For the text-containing cell, return its midpoint in (X, Y) coordinate format. 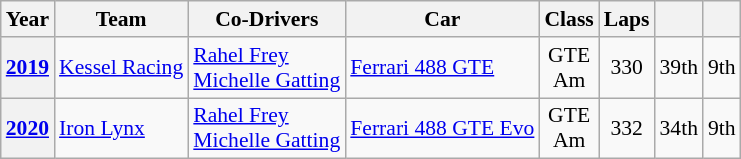
2019 (28, 68)
Kessel Racing (121, 68)
Laps (627, 19)
Iron Lynx (121, 128)
330 (627, 68)
Team (121, 19)
Class (568, 19)
39th (678, 68)
Year (28, 19)
34th (678, 128)
332 (627, 128)
Car (442, 19)
2020 (28, 128)
Ferrari 488 GTE (442, 68)
Ferrari 488 GTE Evo (442, 128)
Co-Drivers (266, 19)
